Return the [X, Y] coordinate for the center point of the cell that contains the specified text.  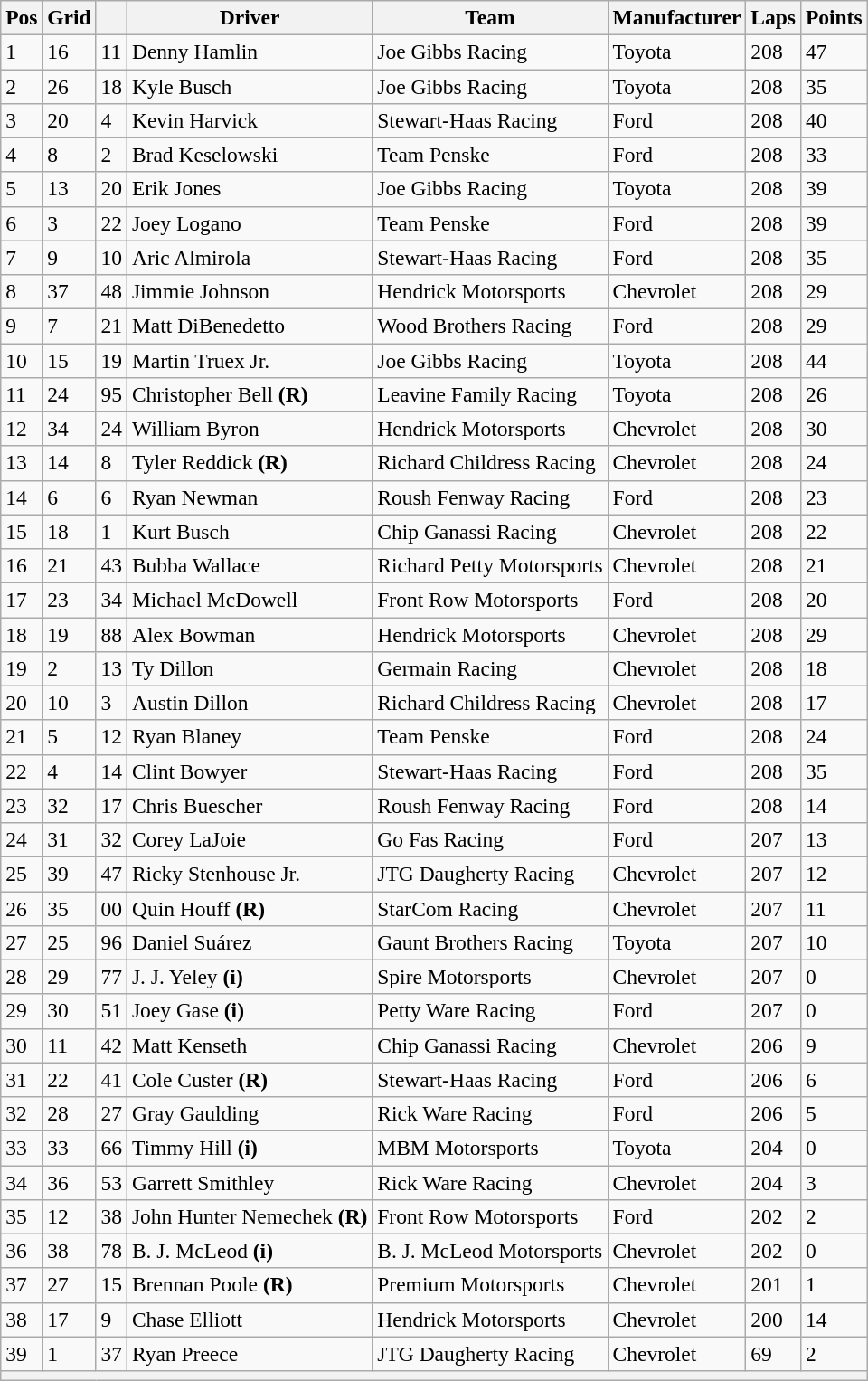
Timmy Hill (i) [250, 1148]
Kurt Busch [250, 532]
Martin Truex Jr. [250, 360]
Team [490, 17]
Kevin Harvick [250, 120]
J. J. Yeley (i) [250, 977]
Grid [69, 17]
William Byron [250, 429]
Jimmie Johnson [250, 291]
Alex Bowman [250, 634]
Gray Gaulding [250, 1113]
51 [111, 1011]
66 [111, 1148]
Austin Dillon [250, 703]
Spire Motorsports [490, 977]
Matt Kenseth [250, 1045]
Garrett Smithley [250, 1182]
StarCom Racing [490, 908]
B. J. McLeod Motorsports [490, 1251]
Erik Jones [250, 189]
Clint Bowyer [250, 771]
Go Fas Racing [490, 839]
Gaunt Brothers Racing [490, 942]
Aric Almirola [250, 258]
69 [774, 1354]
Laps [774, 17]
Daniel Suárez [250, 942]
Ryan Newman [250, 497]
Germain Racing [490, 668]
MBM Motorsports [490, 1148]
Ryan Blaney [250, 737]
Ryan Preece [250, 1354]
Ty Dillon [250, 668]
Michael McDowell [250, 600]
Leavine Family Racing [490, 394]
95 [111, 394]
200 [774, 1320]
Cole Custer (R) [250, 1080]
Joey Logano [250, 223]
40 [834, 120]
Points [834, 17]
Brad Keselowski [250, 155]
42 [111, 1045]
77 [111, 977]
Chase Elliott [250, 1320]
Joey Gase (i) [250, 1011]
Quin Houff (R) [250, 908]
78 [111, 1251]
Christopher Bell (R) [250, 394]
John Hunter Nemechek (R) [250, 1216]
48 [111, 291]
Ricky Stenhouse Jr. [250, 874]
00 [111, 908]
43 [111, 565]
88 [111, 634]
Corey LaJoie [250, 839]
Wood Brothers Racing [490, 326]
201 [774, 1285]
Brennan Poole (R) [250, 1285]
Premium Motorsports [490, 1285]
96 [111, 942]
Tyler Reddick (R) [250, 463]
Denny Hamlin [250, 52]
Matt DiBenedetto [250, 326]
44 [834, 360]
Richard Petty Motorsports [490, 565]
B. J. McLeod (i) [250, 1251]
41 [111, 1080]
Chris Buescher [250, 806]
53 [111, 1182]
Manufacturer [676, 17]
Kyle Busch [250, 86]
Bubba Wallace [250, 565]
Petty Ware Racing [490, 1011]
Driver [250, 17]
Pos [22, 17]
